Detect which cell encompasses the target text, then output its [x, y] center coordinate. 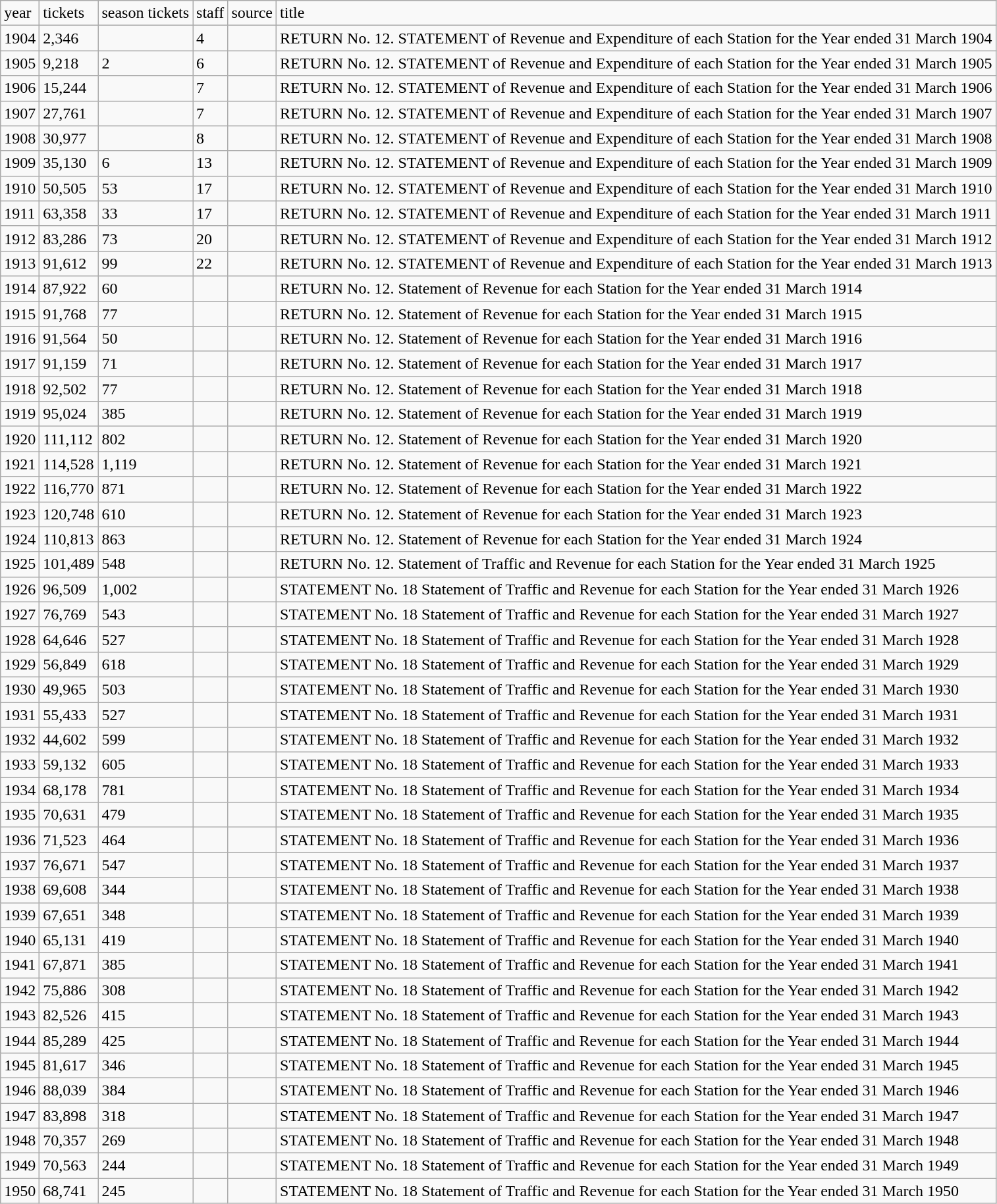
543 [146, 614]
415 [146, 1015]
1910 [20, 188]
1941 [20, 965]
82,526 [68, 1015]
STATEMENT No. 18 Statement of Traffic and Revenue for each Station for the Year ended 31 March 1939 [636, 915]
91,612 [68, 263]
33 [146, 213]
STATEMENT No. 18 Statement of Traffic and Revenue for each Station for the Year ended 31 March 1950 [636, 1191]
RETURN No. 12. Statement of Revenue for each Station for the Year ended 31 March 1920 [636, 439]
1934 [20, 790]
781 [146, 790]
85,289 [68, 1040]
1924 [20, 539]
384 [146, 1090]
71 [146, 364]
STATEMENT No. 18 Statement of Traffic and Revenue for each Station for the Year ended 31 March 1947 [636, 1116]
1904 [20, 38]
RETURN No. 12. STATEMENT of Revenue and Expenditure of each Station for the Year ended 31 March 1905 [636, 63]
source [252, 13]
55,433 [68, 714]
1933 [20, 765]
RETURN No. 12. STATEMENT of Revenue and Expenditure of each Station for the Year ended 31 March 1906 [636, 88]
STATEMENT No. 18 Statement of Traffic and Revenue for each Station for the Year ended 31 March 1938 [636, 890]
RETURN No. 12. STATEMENT of Revenue and Expenditure of each Station for the Year ended 31 March 1913 [636, 263]
2,346 [68, 38]
92,502 [68, 389]
1939 [20, 915]
1911 [20, 213]
STATEMENT No. 18 Statement of Traffic and Revenue for each Station for the Year ended 31 March 1944 [636, 1040]
RETURN No. 12. Statement of Revenue for each Station for the Year ended 31 March 1916 [636, 339]
346 [146, 1065]
56,849 [68, 664]
50,505 [68, 188]
1937 [20, 865]
1942 [20, 990]
1914 [20, 288]
RETURN No. 12. Statement of Revenue for each Station for the Year ended 31 March 1924 [636, 539]
63,358 [68, 213]
1944 [20, 1040]
245 [146, 1191]
1926 [20, 589]
1940 [20, 940]
RETURN No. 12. STATEMENT of Revenue and Expenditure of each Station for the Year ended 31 March 1909 [636, 163]
1921 [20, 464]
35,130 [68, 163]
68,741 [68, 1191]
RETURN No. 12. Statement of Revenue for each Station for the Year ended 31 March 1923 [636, 514]
1948 [20, 1141]
STATEMENT No. 18 Statement of Traffic and Revenue for each Station for the Year ended 31 March 1930 [636, 689]
1936 [20, 840]
76,769 [68, 614]
618 [146, 664]
8 [211, 138]
599 [146, 740]
1908 [20, 138]
22 [211, 263]
269 [146, 1141]
49,965 [68, 689]
1922 [20, 489]
53 [146, 188]
95,024 [68, 414]
81,617 [68, 1065]
RETURN No. 12. STATEMENT of Revenue and Expenditure of each Station for the Year ended 31 March 1907 [636, 113]
70,563 [68, 1166]
1905 [20, 63]
STATEMENT No. 18 Statement of Traffic and Revenue for each Station for the Year ended 31 March 1940 [636, 940]
STATEMENT No. 18 Statement of Traffic and Revenue for each Station for the Year ended 31 March 1933 [636, 765]
staff [211, 13]
RETURN No. 12. Statement of Revenue for each Station for the Year ended 31 March 1917 [636, 364]
91,159 [68, 364]
65,131 [68, 940]
season tickets [146, 13]
1949 [20, 1166]
76,671 [68, 865]
STATEMENT No. 18 Statement of Traffic and Revenue for each Station for the Year ended 31 March 1931 [636, 714]
64,646 [68, 639]
1947 [20, 1116]
RETURN No. 12. STATEMENT of Revenue and Expenditure of each Station for the Year ended 31 March 1912 [636, 238]
1930 [20, 689]
RETURN No. 12. STATEMENT of Revenue and Expenditure of each Station for the Year ended 31 March 1911 [636, 213]
STATEMENT No. 18 Statement of Traffic and Revenue for each Station for the Year ended 31 March 1928 [636, 639]
STATEMENT No. 18 Statement of Traffic and Revenue for each Station for the Year ended 31 March 1932 [636, 740]
1935 [20, 815]
71,523 [68, 840]
1,002 [146, 589]
96,509 [68, 589]
20 [211, 238]
91,768 [68, 314]
91,564 [68, 339]
STATEMENT No. 18 Statement of Traffic and Revenue for each Station for the Year ended 31 March 1943 [636, 1015]
1906 [20, 88]
STATEMENT No. 18 Statement of Traffic and Revenue for each Station for the Year ended 31 March 1946 [636, 1090]
year [20, 13]
1931 [20, 714]
1923 [20, 514]
547 [146, 865]
RETURN No. 12. STATEMENT of Revenue and Expenditure of each Station for the Year ended 31 March 1908 [636, 138]
STATEMENT No. 18 Statement of Traffic and Revenue for each Station for the Year ended 31 March 1929 [636, 664]
RETURN No. 12. STATEMENT of Revenue and Expenditure of each Station for the Year ended 31 March 1904 [636, 38]
111,112 [68, 439]
1920 [20, 439]
RETURN No. 12. STATEMENT of Revenue and Expenditure of each Station for the Year ended 31 March 1910 [636, 188]
STATEMENT No. 18 Statement of Traffic and Revenue for each Station for the Year ended 31 March 1941 [636, 965]
title [636, 13]
548 [146, 564]
1913 [20, 263]
15,244 [68, 88]
STATEMENT No. 18 Statement of Traffic and Revenue for each Station for the Year ended 31 March 1936 [636, 840]
1915 [20, 314]
30,977 [68, 138]
308 [146, 990]
1943 [20, 1015]
1950 [20, 1191]
1938 [20, 890]
88,039 [68, 1090]
73 [146, 238]
STATEMENT No. 18 Statement of Traffic and Revenue for each Station for the Year ended 31 March 1927 [636, 614]
STATEMENT No. 18 Statement of Traffic and Revenue for each Station for the Year ended 31 March 1937 [636, 865]
863 [146, 539]
RETURN No. 12. Statement of Revenue for each Station for the Year ended 31 March 1918 [636, 389]
1907 [20, 113]
27,761 [68, 113]
1916 [20, 339]
1928 [20, 639]
70,631 [68, 815]
13 [211, 163]
802 [146, 439]
1918 [20, 389]
4 [211, 38]
70,357 [68, 1141]
87,922 [68, 288]
419 [146, 940]
1932 [20, 740]
68,178 [68, 790]
44,602 [68, 740]
120,748 [68, 514]
RETURN No. 12. Statement of Revenue for each Station for the Year ended 31 March 1919 [636, 414]
1909 [20, 163]
101,489 [68, 564]
RETURN No. 12. Statement of Traffic and Revenue for each Station for the Year ended 31 March 1925 [636, 564]
348 [146, 915]
1919 [20, 414]
1946 [20, 1090]
110,813 [68, 539]
67,651 [68, 915]
RETURN No. 12. Statement of Revenue for each Station for the Year ended 31 March 1921 [636, 464]
605 [146, 765]
9,218 [68, 63]
60 [146, 288]
75,886 [68, 990]
344 [146, 890]
STATEMENT No. 18 Statement of Traffic and Revenue for each Station for the Year ended 31 March 1945 [636, 1065]
1917 [20, 364]
tickets [68, 13]
STATEMENT No. 18 Statement of Traffic and Revenue for each Station for the Year ended 31 March 1942 [636, 990]
244 [146, 1166]
STATEMENT No. 18 Statement of Traffic and Revenue for each Station for the Year ended 31 March 1948 [636, 1141]
425 [146, 1040]
50 [146, 339]
610 [146, 514]
59,132 [68, 765]
479 [146, 815]
83,898 [68, 1116]
1925 [20, 564]
99 [146, 263]
1,119 [146, 464]
116,770 [68, 489]
503 [146, 689]
RETURN No. 12. Statement of Revenue for each Station for the Year ended 31 March 1915 [636, 314]
871 [146, 489]
464 [146, 840]
STATEMENT No. 18 Statement of Traffic and Revenue for each Station for the Year ended 31 March 1949 [636, 1166]
STATEMENT No. 18 Statement of Traffic and Revenue for each Station for the Year ended 31 March 1926 [636, 589]
67,871 [68, 965]
69,608 [68, 890]
1927 [20, 614]
318 [146, 1116]
114,528 [68, 464]
STATEMENT No. 18 Statement of Traffic and Revenue for each Station for the Year ended 31 March 1935 [636, 815]
1929 [20, 664]
1912 [20, 238]
2 [146, 63]
RETURN No. 12. Statement of Revenue for each Station for the Year ended 31 March 1922 [636, 489]
1945 [20, 1065]
RETURN No. 12. Statement of Revenue for each Station for the Year ended 31 March 1914 [636, 288]
STATEMENT No. 18 Statement of Traffic and Revenue for each Station for the Year ended 31 March 1934 [636, 790]
83,286 [68, 238]
